Identify which cell holds the provided text, then report its [x, y] central coordinate. 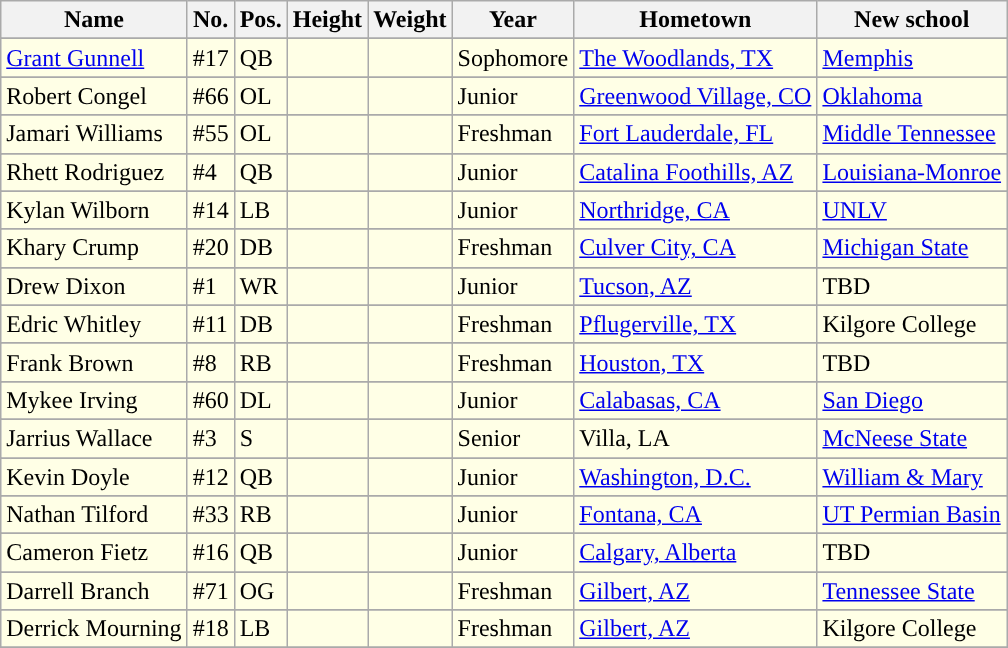
McNeese State [912, 438]
#12 [210, 477]
#14 [210, 210]
S [260, 438]
Michigan State [912, 248]
#8 [210, 362]
Cameron Fietz [94, 553]
#11 [210, 324]
#60 [210, 400]
Catalina Foothills, AZ [696, 172]
Edric Whitley [94, 324]
Tennessee State [912, 591]
#55 [210, 134]
Senior [513, 438]
Kylan Wilborn [94, 210]
Fort Lauderdale, FL [696, 134]
Height [327, 20]
Name [94, 20]
UT Permian Basin [912, 515]
Sophomore [513, 58]
OG [260, 591]
Greenwood Village, CO [696, 96]
Weight [410, 20]
No. [210, 20]
UNLV [912, 210]
Nathan Tilford [94, 515]
#20 [210, 248]
Hometown [696, 20]
#16 [210, 553]
WR [260, 286]
Grant Gunnell [94, 58]
Northridge, CA [696, 210]
Middle Tennessee [912, 134]
Robert Congel [94, 96]
#3 [210, 438]
Drew Dixon [94, 286]
Oklahoma [912, 96]
San Diego [912, 400]
Pflugerville, TX [696, 324]
#33 [210, 515]
Frank Brown [94, 362]
Louisiana-Monroe [912, 172]
#66 [210, 96]
#4 [210, 172]
Jarrius Wallace [94, 438]
Calabasas, CA [696, 400]
#1 [210, 286]
DL [260, 400]
Pos. [260, 20]
The Woodlands, TX [696, 58]
Culver City, CA [696, 248]
Calgary, Alberta [696, 553]
#18 [210, 629]
Houston, TX [696, 362]
Villa, LA [696, 438]
Darrell Branch [94, 591]
Rhett Rodriguez [94, 172]
Derrick Mourning [94, 629]
Mykee Irving [94, 400]
William & Mary [912, 477]
#71 [210, 591]
Memphis [912, 58]
New school [912, 20]
Washington, D.C. [696, 477]
Kevin Doyle [94, 477]
#17 [210, 58]
Jamari Williams [94, 134]
Tucson, AZ [696, 286]
Khary Crump [94, 248]
Year [513, 20]
Fontana, CA [696, 515]
